For the text-containing cell, return its midpoint in [x, y] coordinate format. 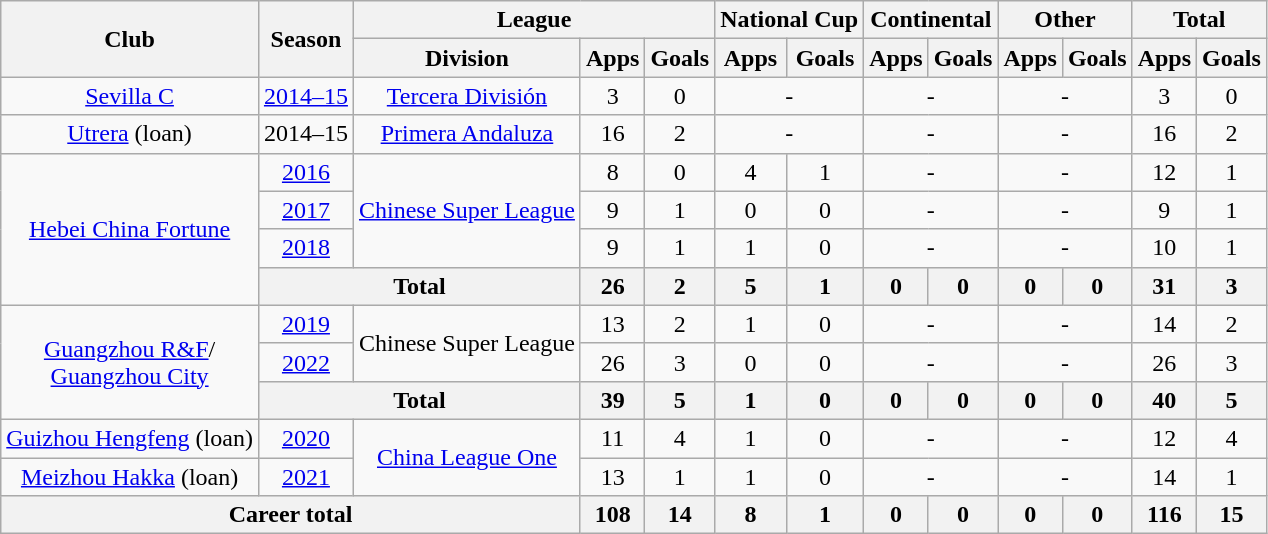
2019 [306, 324]
League [534, 20]
15 [1232, 515]
39 [612, 400]
Continental [931, 20]
National Cup [790, 20]
Career total [291, 515]
2022 [306, 362]
11 [612, 438]
Guizhou Hengfeng (loan) [130, 438]
Tercera División [466, 96]
Utrera (loan) [130, 134]
Club [130, 39]
Meizhou Hakka (loan) [130, 477]
31 [1164, 286]
108 [612, 515]
Guangzhou R&F/ Guangzhou City [130, 362]
2018 [306, 248]
Season [306, 39]
2020 [306, 438]
40 [1164, 400]
116 [1164, 515]
Sevilla C [130, 96]
10 [1164, 248]
Other [1065, 20]
Division [466, 58]
2017 [306, 210]
Hebei China Fortune [130, 229]
2016 [306, 172]
Primera Andaluza [466, 134]
2021 [306, 477]
China League One [466, 457]
